Capture the cell that displays the provided text and extract its [x, y] central coordinate. 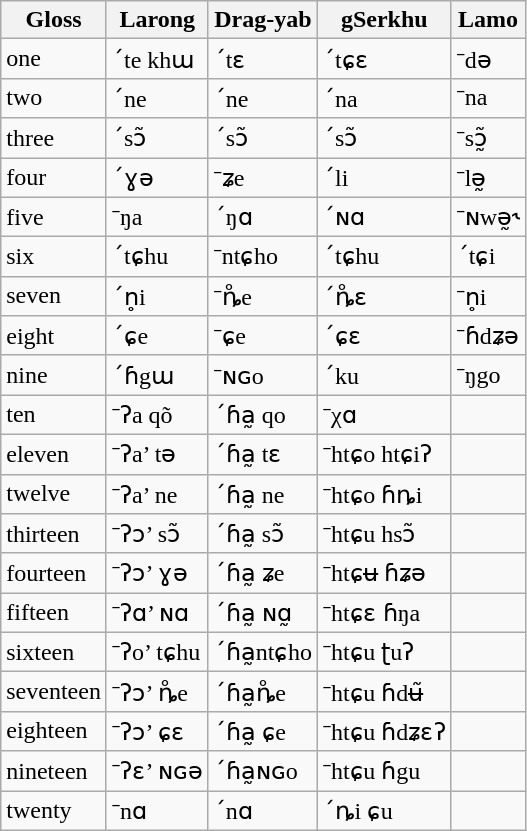
ˉχɑ [384, 415]
ˊtɕi [488, 257]
ˊtɛ [262, 59]
ˊȵi ɕu [384, 810]
ˊɣə [157, 178]
ˊte khɯ [157, 59]
one [54, 59]
ˉhtɕʉ ɦʑə [384, 573]
ˊɦgɯ [157, 375]
ˉɕe [262, 336]
ˉʔo’ tɕhu [157, 652]
ˉhtɕu ɦdʉ̃ [384, 692]
ˊɦa̰ ɕe [262, 731]
ten [54, 415]
seventeen [54, 692]
ˊɦa̰ sɔ̃ [262, 534]
ˉlə̰ [488, 178]
ˊɕe [157, 336]
ˉhtɕu ɦdʑɛʔ [384, 731]
Drag-yab [262, 20]
ˉʑe [262, 178]
nine [54, 375]
ˊku [384, 375]
thirteen [54, 534]
fifteen [54, 613]
ˉɦdʑə [488, 336]
six [54, 257]
ˉhtɕɛ ɦŋa [384, 613]
ˊɴɑ [384, 217]
ˉhtɕu ʈuʔ [384, 652]
eighteen [54, 731]
twenty [54, 810]
ˉdə [488, 59]
Lamo [488, 20]
ˊɦa̰ ɴɑ̰ [262, 613]
ˉʔa’ ne [157, 494]
eleven [54, 454]
ˉŋgo [488, 375]
ˊli [384, 178]
gSerkhu [384, 20]
ˉna [488, 98]
ˉntɕho [262, 257]
ˉɴɢo [262, 375]
ˊɦa̰ɴɢo [262, 771]
ˉhtɕo htɕiʔ [384, 454]
five [54, 217]
ˊɕɛ [384, 336]
ˉhtɕu hsɔ̃ [384, 534]
Gloss [54, 20]
ˊɦa̰ tɛ [262, 454]
ˉʔɔ’ sɔ̃ [157, 534]
ˉȵ̊e [262, 296]
ˊɦa̰ȵ̊e [262, 692]
ˊn̥i [157, 296]
ˉʔɛ’ ɴɢə [157, 771]
ˊɦa̰ntɕho [262, 652]
ˉsɔ̰̃ [488, 138]
eight [54, 336]
ˊɦa̰ ne [262, 494]
two [54, 98]
ˉŋa [157, 217]
ˊtɕɛ [384, 59]
ˉʔa’ tə [157, 454]
Larong [157, 20]
ˉnɑ [157, 810]
nineteen [54, 771]
ˉʔɔ’ ɕɛ [157, 731]
ˉʔa qõ [157, 415]
three [54, 138]
ˉɴwə̰˞ [488, 217]
ˉn̥i [488, 296]
twelve [54, 494]
ˉhtɕu ɦgu [384, 771]
ˉʔɔ’ ȵ̊e [157, 692]
four [54, 178]
ˊɦa̰ qo [262, 415]
ˉʔɑ’ ɴɑ [157, 613]
sixteen [54, 652]
ˊna [384, 98]
ˊŋɑ [262, 217]
ˊɦa̰ ʑe [262, 573]
ˊȵ̊ɛ [384, 296]
ˊnɑ [262, 810]
seven [54, 296]
ˉʔɔ’ ɣə [157, 573]
ˉhtɕo ɦȵi [384, 494]
fourteen [54, 573]
